Determine the [X, Y] coordinate at the center of the cell enclosing the given text.  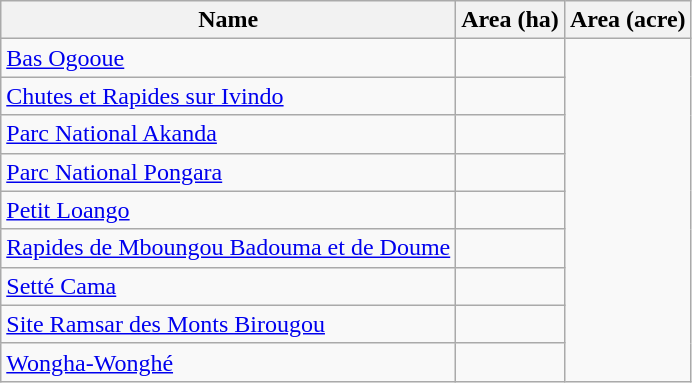
Rapides de Mboungou Badouma et de Doume [228, 248]
Parc National Akanda [228, 134]
Chutes et Rapides sur Ivindo [228, 96]
Area (ha) [510, 20]
Name [228, 20]
Wongha-Wonghé [228, 362]
Parc National Pongara [228, 172]
Setté Cama [228, 286]
Area (acre) [628, 20]
Bas Ogooue [228, 58]
Site Ramsar des Monts Birougou [228, 324]
Petit Loango [228, 210]
